Locate the cell with the specified text and output its (X, Y) center coordinate. 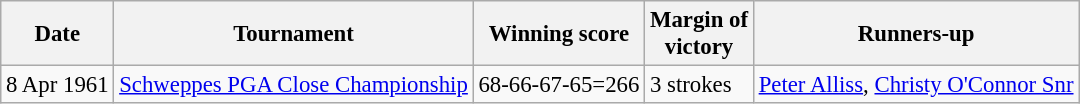
Tournament (294, 34)
Date (58, 34)
Margin ofvictory (700, 34)
Runners-up (916, 34)
3 strokes (700, 85)
Schweppes PGA Close Championship (294, 85)
8 Apr 1961 (58, 85)
Winning score (559, 34)
68-66-67-65=266 (559, 85)
Peter Alliss, Christy O'Connor Snr (916, 85)
